Capture the cell that displays the provided text and extract its (X, Y) central coordinate. 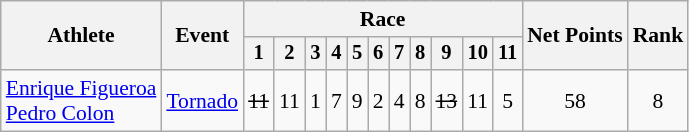
58 (574, 100)
Enrique FigueroaPedro Colon (82, 100)
3 (316, 54)
6 (378, 54)
Event (202, 36)
Athlete (82, 36)
Race (382, 19)
Rank (658, 36)
10 (478, 54)
13 (446, 100)
Tornado (202, 100)
Net Points (574, 36)
